Pinpoint the cell where the given text exists, returning its [x, y] midpoint coordinate. 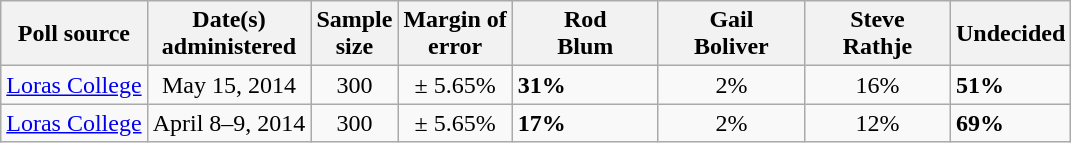
12% [877, 123]
RodBlum [585, 34]
Undecided [1010, 34]
SteveRathje [877, 34]
Samplesize [354, 34]
Date(s)administered [229, 34]
31% [585, 85]
GailBoliver [731, 34]
51% [1010, 85]
16% [877, 85]
Margin oferror [455, 34]
17% [585, 123]
May 15, 2014 [229, 85]
April 8–9, 2014 [229, 123]
Poll source [74, 34]
69% [1010, 123]
